From the cell containing the given text, extract its center point as [x, y] coordinate. 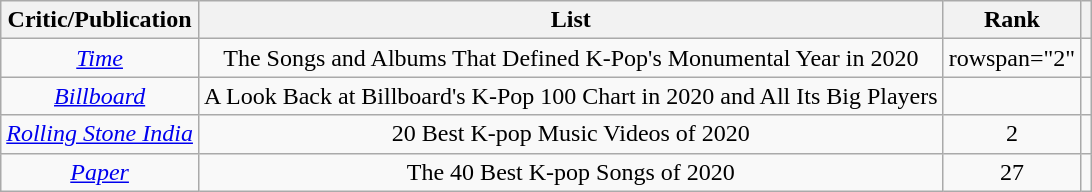
Critic/Publication [100, 20]
A Look Back at Billboard's K-Pop 100 Chart in 2020 and All Its Big Players [570, 96]
27 [1012, 172]
Time [100, 58]
Billboard [100, 96]
rowspan="2" [1012, 58]
Paper [100, 172]
The 40 Best K-pop Songs of 2020 [570, 172]
2 [1012, 134]
20 Best K-pop Music Videos of 2020 [570, 134]
Rolling Stone India [100, 134]
Rank [1012, 20]
List [570, 20]
The Songs and Albums That Defined K-Pop's Monumental Year in 2020 [570, 58]
